Return the (X, Y) coordinate for the center point of the cell that contains the specified text.  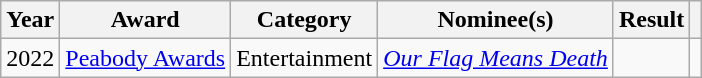
Peabody Awards (146, 58)
Result (651, 20)
Nominee(s) (496, 20)
Category (304, 20)
2022 (30, 58)
Our Flag Means Death (496, 58)
Year (30, 20)
Entertainment (304, 58)
Award (146, 20)
